For the text-containing cell, return its midpoint in [x, y] coordinate format. 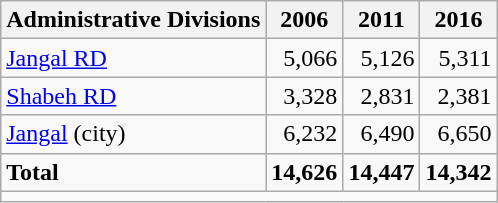
2011 [382, 20]
3,328 [304, 96]
5,066 [304, 58]
6,650 [458, 134]
2016 [458, 20]
Shabeh RD [134, 96]
5,126 [382, 58]
14,626 [304, 172]
Jangal (city) [134, 134]
2006 [304, 20]
Jangal RD [134, 58]
Total [134, 172]
Administrative Divisions [134, 20]
5,311 [458, 58]
14,342 [458, 172]
6,232 [304, 134]
6,490 [382, 134]
14,447 [382, 172]
2,381 [458, 96]
2,831 [382, 96]
